Detect which cell encompasses the target text, then output its (x, y) center coordinate. 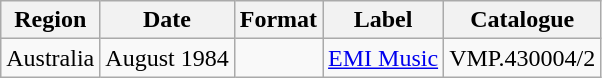
Label (384, 20)
August 1984 (167, 58)
VMP.430004/2 (522, 58)
Australia (50, 58)
Region (50, 20)
Catalogue (522, 20)
EMI Music (384, 58)
Format (278, 20)
Date (167, 20)
